From the cell containing the given text, extract its center point as [X, Y] coordinate. 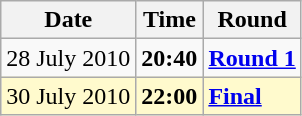
22:00 [170, 96]
Time [170, 20]
Final [252, 96]
28 July 2010 [68, 58]
Round [252, 20]
30 July 2010 [68, 96]
20:40 [170, 58]
Date [68, 20]
Round 1 [252, 58]
